Find where the given text appears and provide that cell's center as (x, y) coordinate. 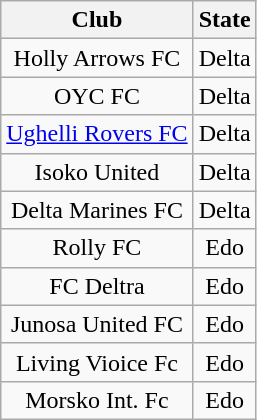
Morsko Int. Fc (97, 400)
Delta Marines FC (97, 210)
Holly Arrows FC (97, 58)
OYC FC (97, 96)
Junosa United FC (97, 324)
Isoko United (97, 172)
State (224, 20)
Club (97, 20)
Living Vioice Fc (97, 362)
Rolly FC (97, 248)
Ughelli Rovers FC (97, 134)
FC Deltra (97, 286)
